Capture the cell that displays the provided text and extract its [x, y] central coordinate. 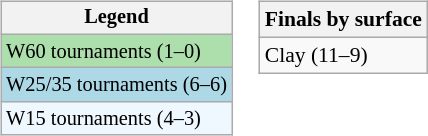
W15 tournaments (4–3) [116, 119]
Finals by surface [344, 20]
W25/35 tournaments (6–6) [116, 85]
Legend [116, 18]
W60 tournaments (1–0) [116, 51]
Clay (11–9) [344, 55]
